Find where the given text appears and provide that cell's center as (X, Y) coordinate. 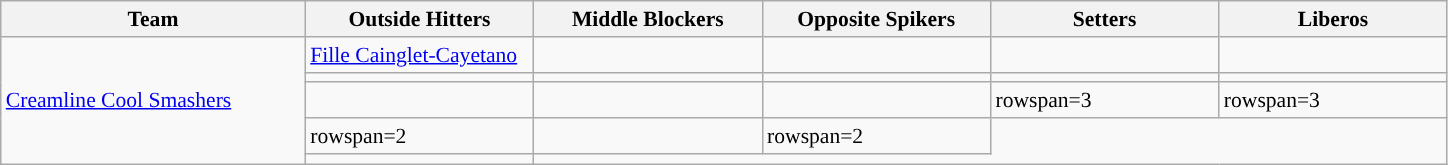
Liberos (1333, 19)
Setters (1104, 19)
Outside Hitters (419, 19)
Middle Blockers (648, 19)
Opposite Spikers (876, 19)
Creamline Cool Smashers (153, 100)
Fille Cainglet-Cayetano (419, 55)
Team (153, 19)
